Identify which cell holds the provided text, then report its [X, Y] central coordinate. 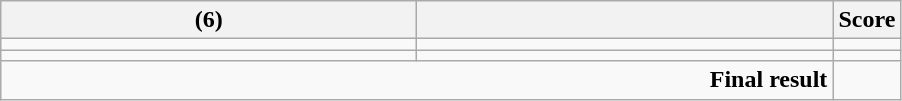
Score [867, 20]
(6) [209, 20]
Final result [417, 80]
